For the text-containing cell, return its midpoint in [X, Y] coordinate format. 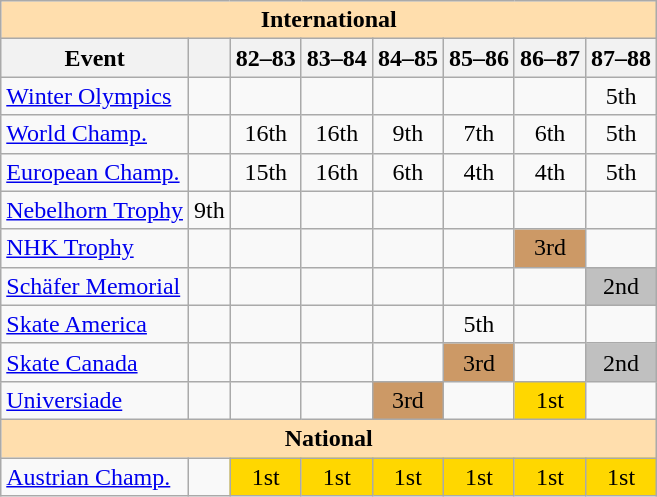
82–83 [266, 58]
NHK Trophy [95, 248]
National [329, 438]
84–85 [408, 58]
86–87 [550, 58]
International [329, 20]
7th [478, 134]
15th [266, 172]
Schäfer Memorial [95, 286]
Event [95, 58]
Winter Olympics [95, 96]
Universiade [95, 400]
European Champ. [95, 172]
Austrian Champ. [95, 477]
83–84 [336, 58]
Nebelhorn Trophy [95, 210]
World Champ. [95, 134]
87–88 [622, 58]
Skate America [95, 324]
Skate Canada [95, 362]
85–86 [478, 58]
